From the cell containing the given text, extract its center point as (x, y) coordinate. 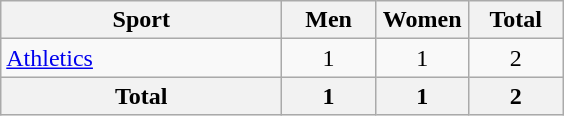
Men (329, 20)
Women (422, 20)
Sport (142, 20)
Athletics (142, 58)
